Extract the (x, y) coordinate from the center of the cell holding the provided text.  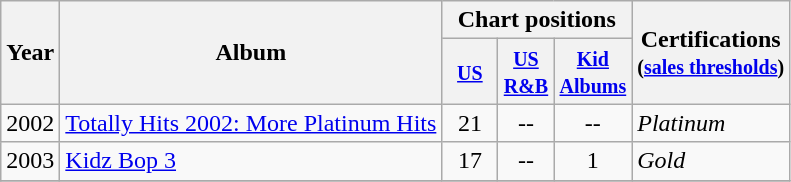
Kidz Bop 3 (251, 161)
Year (30, 52)
Totally Hits 2002: More Platinum Hits (251, 123)
2003 (30, 161)
Gold (711, 161)
2002 (30, 123)
1 (593, 161)
Chart positions (537, 20)
Certifications(sales thresholds) (711, 52)
US (470, 72)
17 (470, 161)
Album (251, 52)
US R&B (526, 72)
Platinum (711, 123)
21 (470, 123)
Kid Albums (593, 72)
